Detect which cell encompasses the target text, then output its [X, Y] center coordinate. 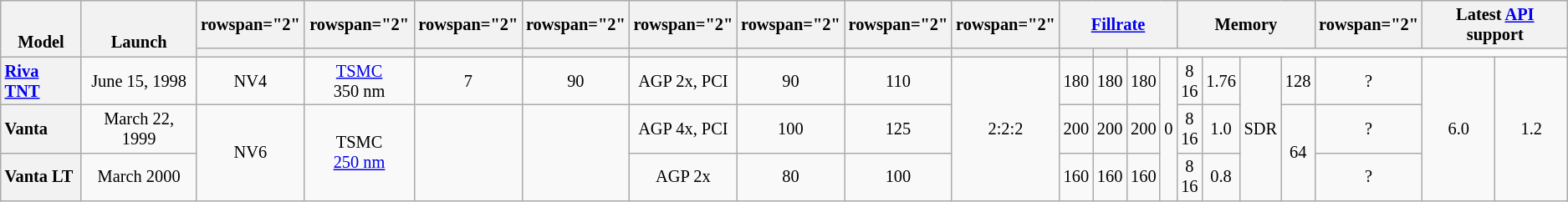
Latest API support [1495, 24]
June 15, 1998 [139, 81]
128 [1298, 81]
Launch [139, 28]
1.0 [1221, 129]
64 [1298, 152]
March 2000 [139, 177]
AGP 2x [684, 177]
TSMC 250 nm [360, 152]
80 [791, 177]
6.0 [1458, 129]
Vanta [41, 129]
Memory [1246, 24]
110 [898, 81]
AGP 2x, PCI [684, 81]
AGP 4x, PCI [684, 129]
NV6 [251, 152]
7 [468, 81]
Model [41, 28]
125 [898, 129]
1.76 [1221, 81]
2:2:2 [1005, 129]
TSMC 350 nm [360, 81]
0.8 [1221, 177]
March 22, 1999 [139, 129]
1.2 [1532, 129]
0 [1168, 129]
Fillrate [1119, 24]
SDR [1261, 129]
NV4 [251, 81]
Vanta LT [41, 177]
Riva TNT [41, 81]
